Search for the cell housing the specified text and yield its (x, y) center coordinate. 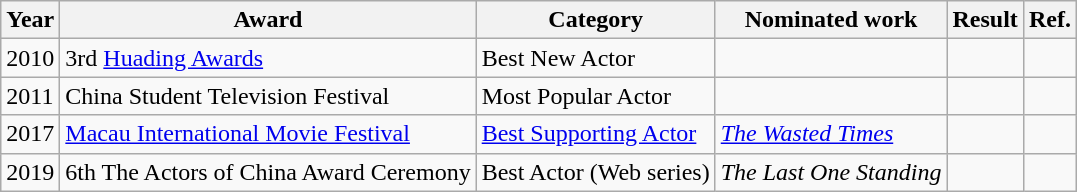
Most Popular Actor (596, 96)
Best Actor (Web series) (596, 172)
2010 (30, 58)
2019 (30, 172)
Result (985, 20)
Best New Actor (596, 58)
Category (596, 20)
Year (30, 20)
China Student Television Festival (268, 96)
The Last One Standing (831, 172)
Nominated work (831, 20)
2017 (30, 134)
2011 (30, 96)
Ref. (1050, 20)
3rd Huading Awards (268, 58)
Award (268, 20)
Best Supporting Actor (596, 134)
The Wasted Times (831, 134)
6th The Actors of China Award Ceremony (268, 172)
Macau International Movie Festival (268, 134)
